Capture the cell that displays the provided text and extract its [X, Y] central coordinate. 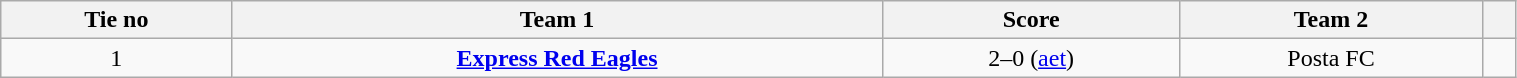
Team 2 [1331, 20]
Tie no [116, 20]
Express Red Eagles [557, 58]
2–0 (aet) [1031, 58]
Team 1 [557, 20]
1 [116, 58]
Score [1031, 20]
Posta FC [1331, 58]
